Provide the [x, y] coordinate of the cell's center where the given text is located.  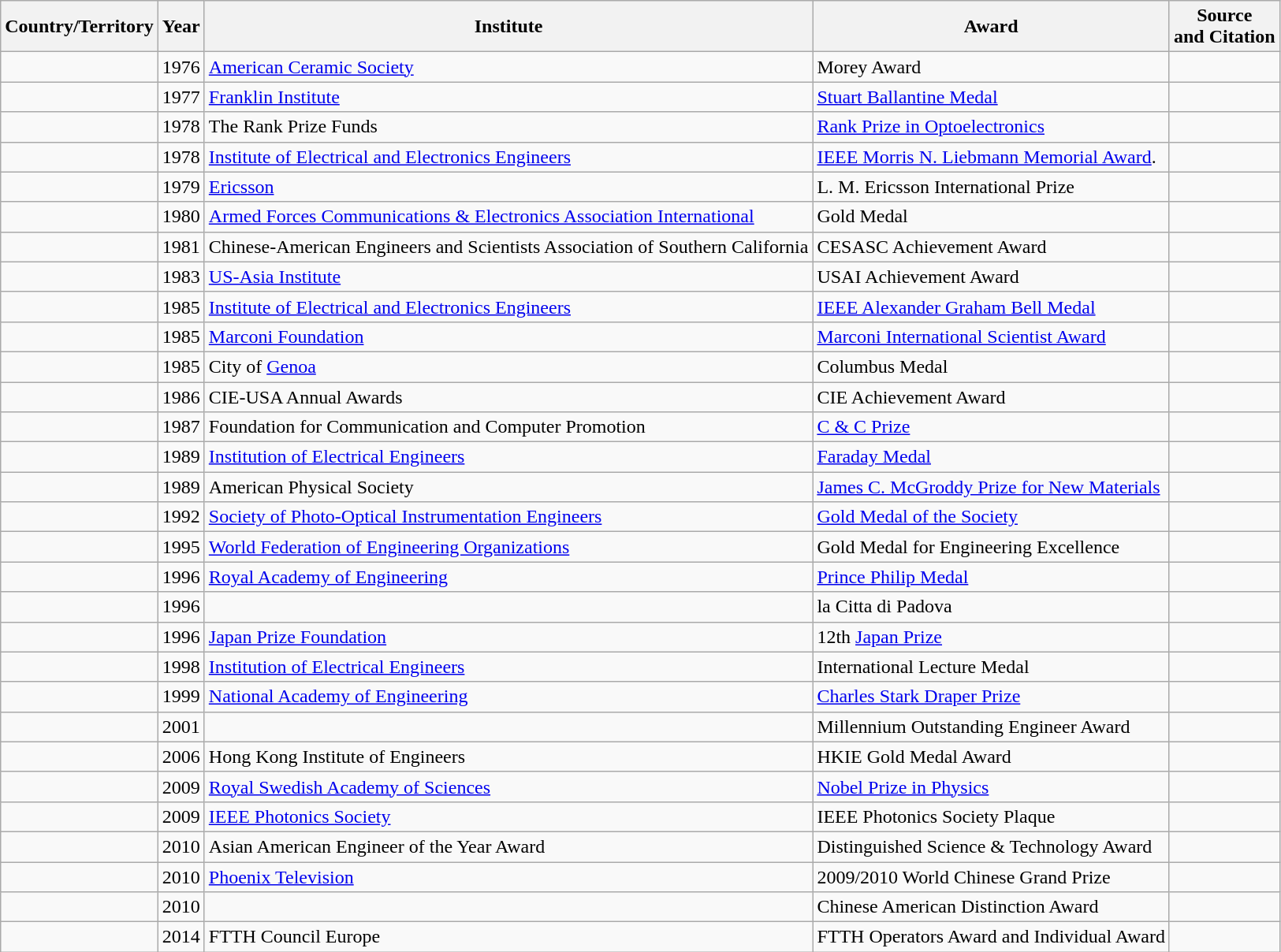
12th Japan Prize [992, 637]
CIE Achievement Award [992, 396]
Nobel Prize in Physics [992, 787]
Rank Prize in Optoelectronics [992, 127]
CESASC Achievement Award [992, 247]
1986 [181, 396]
City of Genoa [508, 366]
American Physical Society [508, 487]
Year [181, 27]
1977 [181, 97]
Marconi Foundation [508, 337]
Gold Medal for Engineering Excellence [992, 547]
Japan Prize Foundation [508, 637]
Millennium Outstanding Engineer Award [992, 727]
1980 [181, 217]
FTTH Operators Award and Individual Award [992, 937]
IEEE Morris N. Liebmann Memorial Award. [992, 157]
Faraday Medal [992, 457]
1999 [181, 697]
Country/Territory [79, 27]
1998 [181, 667]
1995 [181, 547]
Distinguished Science & Technology Award [992, 846]
Gold Medal [992, 217]
HKIE Gold Medal Award [992, 757]
James C. McGroddy Prize for New Materials [992, 487]
1983 [181, 277]
World Federation of Engineering Organizations [508, 547]
IEEE Photonics Society Plaque [992, 816]
Marconi International Scientist Award [992, 337]
2006 [181, 757]
International Lecture Medal [992, 667]
CIE-USA Annual Awards [508, 396]
Armed Forces Communications & Electronics Association International [508, 217]
Prince Philip Medal [992, 577]
Phoenix Television [508, 877]
National Academy of Engineering [508, 697]
1992 [181, 517]
The Rank Prize Funds [508, 127]
1981 [181, 247]
2001 [181, 727]
2014 [181, 937]
Stuart Ballantine Medal [992, 97]
Franklin Institute [508, 97]
Chinese-American Engineers and Scientists Association of Southern California [508, 247]
Charles Stark Draper Prize [992, 697]
Sourceand Citation [1224, 27]
1976 [181, 67]
L. M. Ericsson International Prize [992, 187]
Royal Swedish Academy of Sciences [508, 787]
US-Asia Institute [508, 277]
Royal Academy of Engineering [508, 577]
1987 [181, 427]
Society of Photo-Optical Instrumentation Engineers [508, 517]
American Ceramic Society [508, 67]
1979 [181, 187]
Hong Kong Institute of Engineers [508, 757]
FTTH Council Europe [508, 937]
USAI Achievement Award [992, 277]
Asian American Engineer of the Year Award [508, 846]
Foundation for Communication and Computer Promotion [508, 427]
Morey Award [992, 67]
Award [992, 27]
2009/2010 World Chinese Grand Prize [992, 877]
Columbus Medal [992, 366]
Chinese American Distinction Award [992, 907]
IEEE Alexander Graham Bell Medal [992, 307]
Gold Medal of the Society [992, 517]
la Citta di Padova [992, 607]
Ericsson [508, 187]
IEEE Photonics Society [508, 816]
C & C Prize [992, 427]
Institute [508, 27]
